Return the [x, y] coordinate for the center point of the cell that contains the specified text.  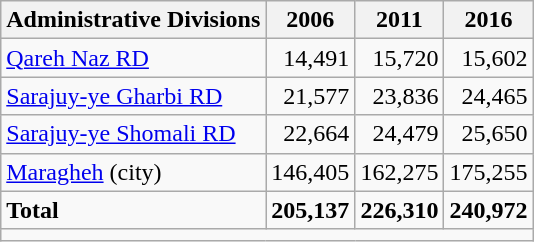
24,465 [488, 96]
21,577 [310, 96]
Qareh Naz RD [134, 58]
Administrative Divisions [134, 20]
Total [134, 210]
240,972 [488, 210]
175,255 [488, 172]
24,479 [400, 134]
14,491 [310, 58]
15,720 [400, 58]
2016 [488, 20]
226,310 [400, 210]
22,664 [310, 134]
Sarajuy-ye Shomali RD [134, 134]
162,275 [400, 172]
146,405 [310, 172]
25,650 [488, 134]
2011 [400, 20]
2006 [310, 20]
Sarajuy-ye Gharbi RD [134, 96]
205,137 [310, 210]
23,836 [400, 96]
15,602 [488, 58]
Maragheh (city) [134, 172]
